Detect which cell encompasses the target text, then output its [x, y] center coordinate. 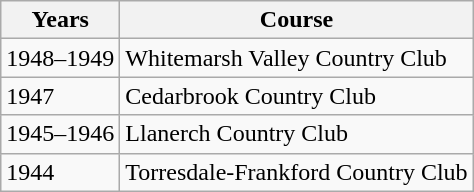
1948–1949 [60, 58]
1947 [60, 96]
Whitemarsh Valley Country Club [296, 58]
Llanerch Country Club [296, 134]
Cedarbrook Country Club [296, 96]
Torresdale-Frankford Country Club [296, 172]
Course [296, 20]
Years [60, 20]
1944 [60, 172]
1945–1946 [60, 134]
